Find where the given text appears and provide that cell's center as (X, Y) coordinate. 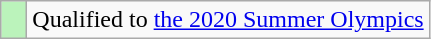
Qualified to the 2020 Summer Olympics (228, 20)
